Scan for the cell matching the given text and deliver its (X, Y) coordinate at center. 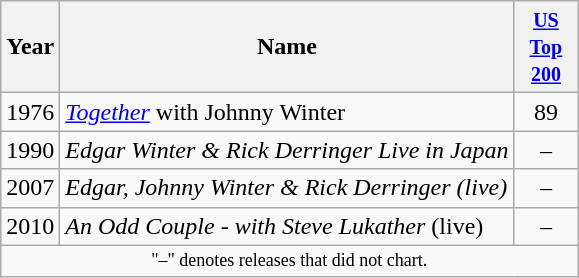
2007 (30, 188)
Together with Johnny Winter (287, 112)
Name (287, 47)
Edgar, Johnny Winter & Rick Derringer (live) (287, 188)
89 (546, 112)
"–" denotes releases that did not chart. (290, 260)
An Odd Couple - with Steve Lukather (live) (287, 226)
US Top 200 (546, 47)
Edgar Winter & Rick Derringer Live in Japan (287, 150)
1990 (30, 150)
2010 (30, 226)
1976 (30, 112)
Year (30, 47)
